Provide the [X, Y] coordinate of the cell's center where the given text is located.  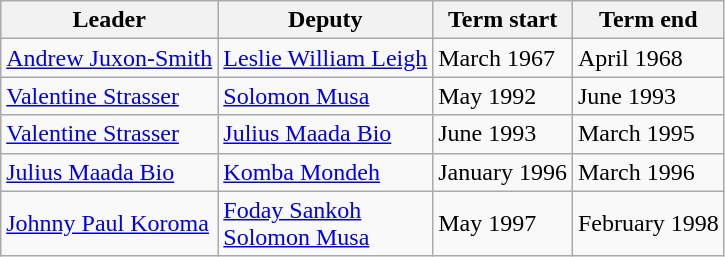
March 1996 [648, 172]
Andrew Juxon-Smith [110, 58]
March 1995 [648, 134]
Leader [110, 20]
Foday SankohSolomon Musa [326, 224]
May 1992 [503, 96]
May 1997 [503, 224]
Solomon Musa [326, 96]
February 1998 [648, 224]
Johnny Paul Koroma [110, 224]
Term start [503, 20]
Deputy [326, 20]
Leslie William Leigh [326, 58]
April 1968 [648, 58]
Term end [648, 20]
January 1996 [503, 172]
Komba Mondeh [326, 172]
March 1967 [503, 58]
